Return (X, Y) of the center of cell containing provided text 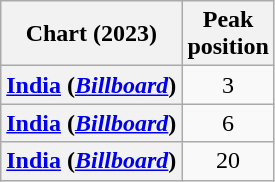
6 (228, 123)
Peakposition (228, 34)
Chart (2023) (92, 34)
20 (228, 161)
3 (228, 85)
